Find where the given text appears and provide that cell's center as [X, Y] coordinate. 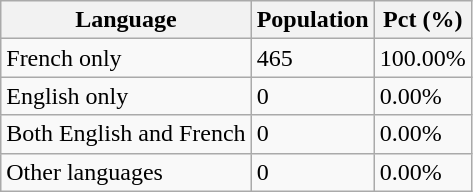
Pct (%) [422, 20]
Other languages [126, 172]
French only [126, 58]
Population [312, 20]
Both English and French [126, 134]
English only [126, 96]
100.00% [422, 58]
465 [312, 58]
Language [126, 20]
